For the text-containing cell, return its midpoint in (X, Y) coordinate format. 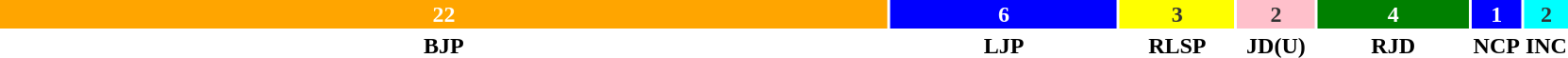
4 (1393, 14)
3 (1177, 14)
22 (443, 14)
6 (1004, 14)
1 (1496, 14)
